Extract the (x, y) coordinate from the center of the cell holding the provided text.  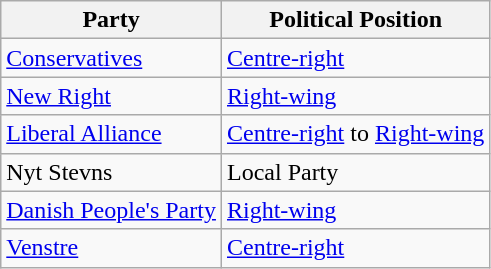
Nyt Stevns (112, 172)
New Right (112, 96)
Danish People's Party (112, 210)
Conservatives (112, 58)
Party (112, 20)
Local Party (355, 172)
Centre-right to Right-wing (355, 134)
Political Position (355, 20)
Liberal Alliance (112, 134)
Venstre (112, 248)
